Search for the cell housing the specified text and yield its (x, y) center coordinate. 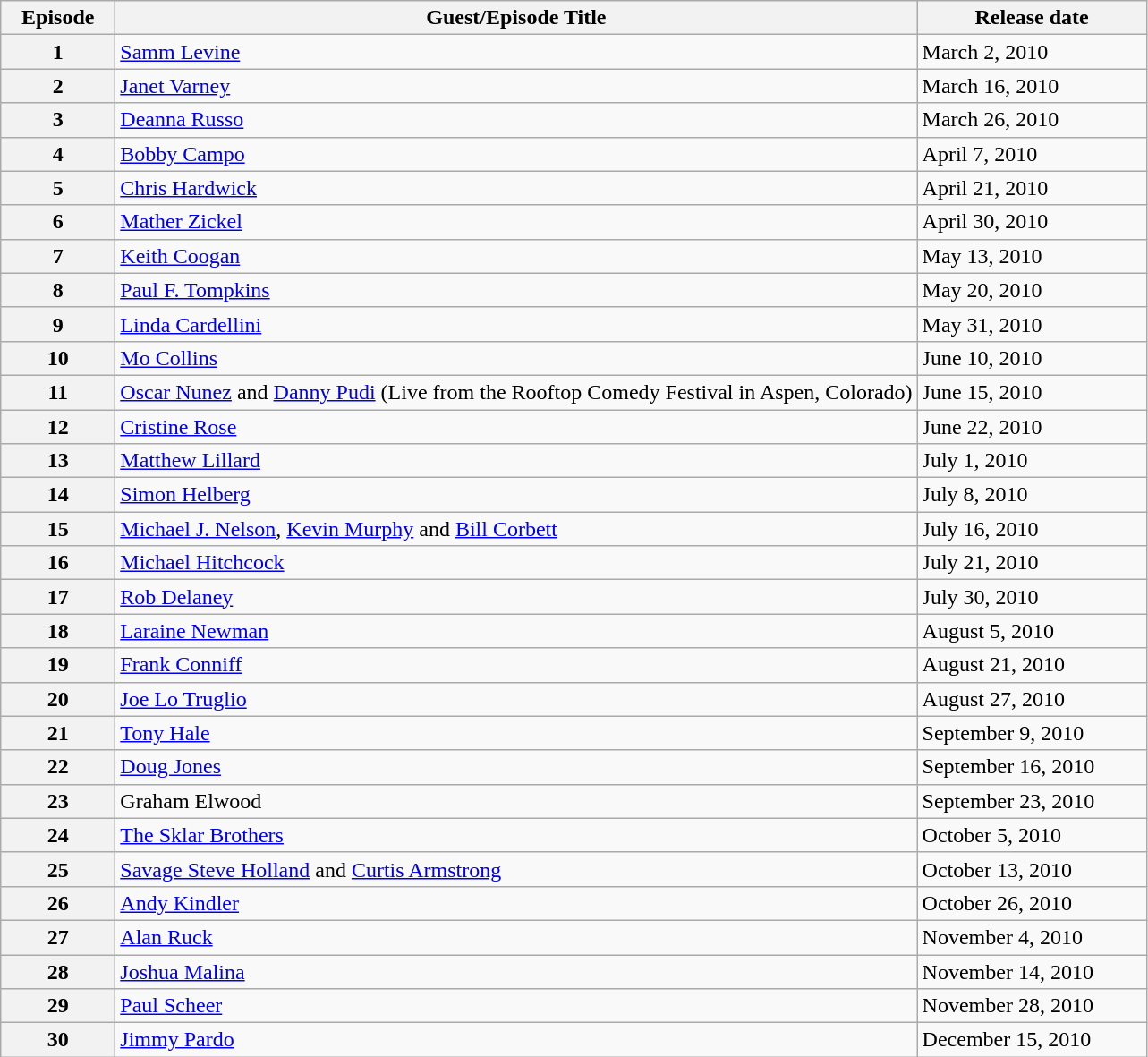
May 13, 2010 (1032, 256)
April 30, 2010 (1032, 222)
December 15, 2010 (1032, 1040)
Simon Helberg (516, 495)
May 20, 2010 (1032, 290)
November 28, 2010 (1032, 1006)
Graham Elwood (516, 801)
July 30, 2010 (1032, 597)
Mo Collins (516, 358)
9 (58, 324)
28 (58, 971)
July 16, 2010 (1032, 529)
Samm Levine (516, 52)
26 (58, 903)
September 23, 2010 (1032, 801)
August 5, 2010 (1032, 631)
September 9, 2010 (1032, 733)
21 (58, 733)
Matthew Lillard (516, 461)
Jimmy Pardo (516, 1040)
6 (58, 222)
25 (58, 869)
Laraine Newman (516, 631)
October 5, 2010 (1032, 835)
5 (58, 188)
23 (58, 801)
October 13, 2010 (1032, 869)
15 (58, 529)
Joe Lo Truglio (516, 699)
June 10, 2010 (1032, 358)
4 (58, 154)
2 (58, 86)
19 (58, 665)
The Sklar Brothers (516, 835)
Guest/Episode Title (516, 18)
March 2, 2010 (1032, 52)
Savage Steve Holland and Curtis Armstrong (516, 869)
Michael Hitchcock (516, 563)
Episode (58, 18)
11 (58, 392)
17 (58, 597)
Rob Delaney (516, 597)
14 (58, 495)
Bobby Campo (516, 154)
November 4, 2010 (1032, 937)
3 (58, 120)
July 1, 2010 (1032, 461)
October 26, 2010 (1032, 903)
Cristine Rose (516, 427)
Paul Scheer (516, 1006)
24 (58, 835)
1 (58, 52)
Joshua Malina (516, 971)
June 22, 2010 (1032, 427)
Keith Coogan (516, 256)
16 (58, 563)
March 16, 2010 (1032, 86)
April 7, 2010 (1032, 154)
Andy Kindler (516, 903)
September 16, 2010 (1032, 767)
18 (58, 631)
12 (58, 427)
Janet Varney (516, 86)
April 21, 2010 (1032, 188)
November 14, 2010 (1032, 971)
August 21, 2010 (1032, 665)
7 (58, 256)
July 8, 2010 (1032, 495)
July 21, 2010 (1032, 563)
Chris Hardwick (516, 188)
Doug Jones (516, 767)
Michael J. Nelson, Kevin Murphy and Bill Corbett (516, 529)
10 (58, 358)
27 (58, 937)
Frank Conniff (516, 665)
Linda Cardellini (516, 324)
Mather Zickel (516, 222)
Oscar Nunez and Danny Pudi (Live from the Rooftop Comedy Festival in Aspen, Colorado) (516, 392)
June 15, 2010 (1032, 392)
20 (58, 699)
March 26, 2010 (1032, 120)
8 (58, 290)
Deanna Russo (516, 120)
Release date (1032, 18)
Alan Ruck (516, 937)
May 31, 2010 (1032, 324)
Tony Hale (516, 733)
13 (58, 461)
30 (58, 1040)
Paul F. Tompkins (516, 290)
29 (58, 1006)
22 (58, 767)
August 27, 2010 (1032, 699)
